Locate the cell with the specified text and output its [X, Y] center coordinate. 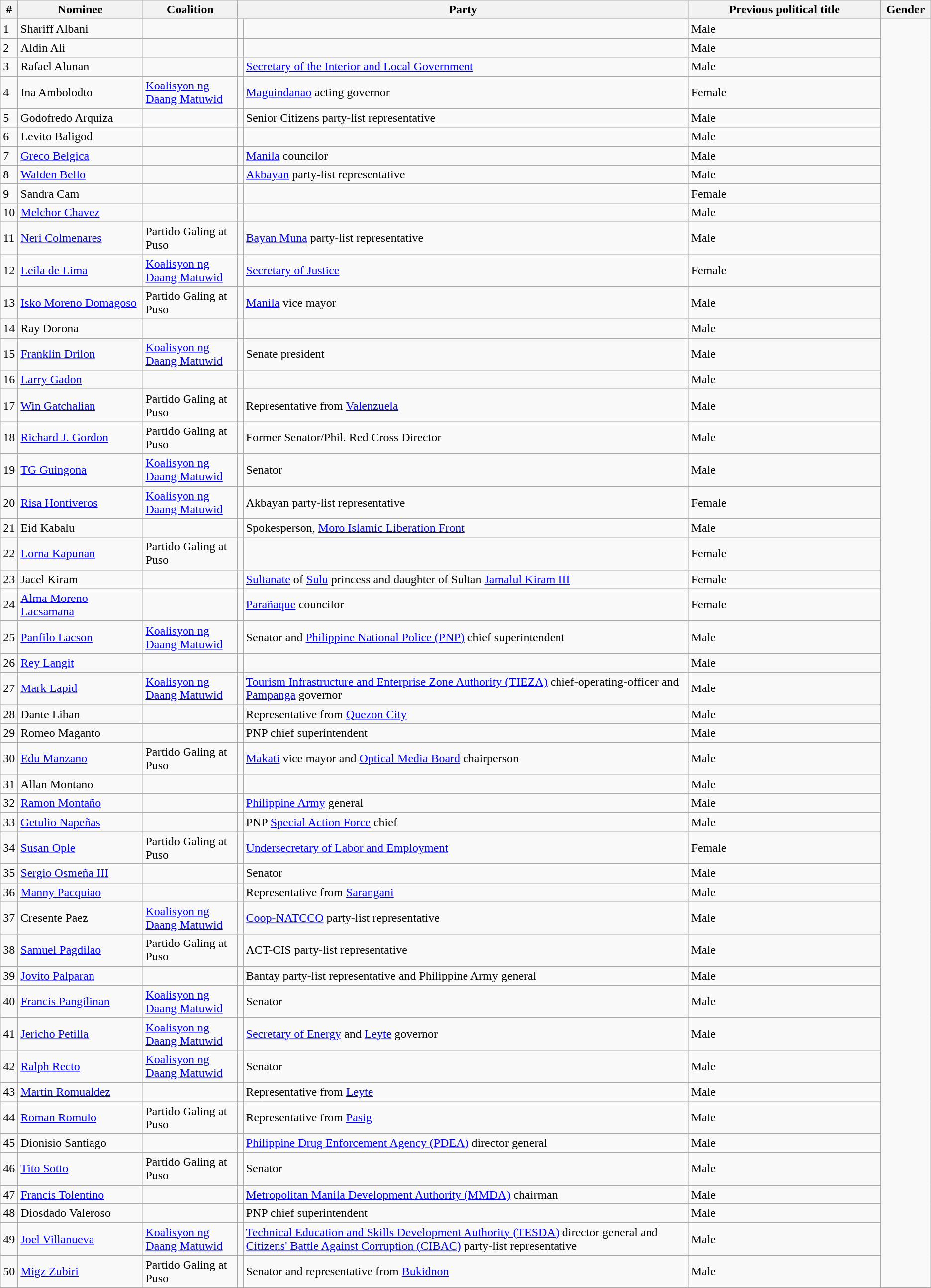
Win Gatchalian [81, 406]
44 [9, 1117]
36 [9, 892]
Greco Belgica [81, 156]
Previous political title [784, 10]
Senior Citizens party-list representative [465, 118]
7 [9, 156]
26 [9, 663]
12 [9, 270]
5 [9, 118]
Cresente Paez [81, 918]
PNP Special Action Force chief [465, 822]
14 [9, 329]
Franklin Drilon [81, 354]
30 [9, 759]
Bayan Muna party-list representative [465, 238]
48 [9, 1213]
9 [9, 193]
Party [463, 10]
ACT-CIS party-list representative [465, 950]
Larry Gadon [81, 380]
Sergio Osmeña III [81, 873]
49 [9, 1239]
10 [9, 212]
Philippine Army general [465, 803]
15 [9, 354]
Ramon Montaño [81, 803]
Maguindanao acting governor [465, 92]
Migz Zubiri [81, 1272]
Manny Pacquiao [81, 892]
# [9, 10]
21 [9, 528]
Representative from Pasig [465, 1117]
Representative from Sarangani [465, 892]
Tito Sotto [81, 1169]
Tourism Infrastructure and Enterprise Zone Authority (TIEZA) chief-operating-officer and Pampanga governor [465, 688]
2 [9, 48]
29 [9, 733]
Romeo Maganto [81, 733]
Secretary of Justice [465, 270]
Metropolitan Manila Development Authority (MMDA) chairman [465, 1195]
22 [9, 554]
Sultanate of Sulu princess and daughter of Sultan Jamalul Kiram III [465, 579]
Allan Montano [81, 784]
Alma Moreno Lacsamana [81, 604]
Former Senator/Phil. Red Cross Director [465, 437]
Susan Ople [81, 848]
Levito Baligod [81, 137]
TG Guingona [81, 470]
Undersecretary of Labor and Employment [465, 848]
Makati vice mayor and Optical Media Board chairperson [465, 759]
42 [9, 1066]
Bantay party-list representative and Philippine Army general [465, 976]
43 [9, 1092]
8 [9, 174]
Ralph Recto [81, 1066]
16 [9, 380]
Rafael Alunan [81, 67]
Mark Lapid [81, 688]
20 [9, 502]
Coop-NATCCO party-list representative [465, 918]
Spokesperson, Moro Islamic Liberation Front [465, 528]
Sandra Cam [81, 193]
Philippine Drug Enforcement Agency (PDEA) director general [465, 1143]
Samuel Pagdilao [81, 950]
Dante Liban [81, 714]
39 [9, 976]
38 [9, 950]
24 [9, 604]
Joel Villanueva [81, 1239]
37 [9, 918]
Melchor Chavez [81, 212]
Martin Romualdez [81, 1092]
45 [9, 1143]
41 [9, 1034]
31 [9, 784]
17 [9, 406]
6 [9, 137]
Aldin Ali [81, 48]
Francis Tolentino [81, 1195]
Leila de Lima [81, 270]
Isko Moreno Domagoso [81, 303]
Ina Ambolodto [81, 92]
Dionisio Santiago [81, 1143]
Rey Langit [81, 663]
Richard J. Gordon [81, 437]
46 [9, 1169]
Senator and Philippine National Police (PNP) chief superintendent [465, 637]
Neri Colmenares [81, 238]
Diosdado Valeroso [81, 1213]
33 [9, 822]
Ray Dorona [81, 329]
Secretary of Energy and Leyte governor [465, 1034]
Representative from Valenzuela [465, 406]
Getulio Napeñas [81, 822]
Shariff Albani [81, 29]
32 [9, 803]
Manila vice mayor [465, 303]
Risa Hontiveros [81, 502]
Walden Bello [81, 174]
11 [9, 238]
18 [9, 437]
3 [9, 67]
Roman Romulo [81, 1117]
Godofredo Arquiza [81, 118]
Eid Kabalu [81, 528]
50 [9, 1272]
27 [9, 688]
28 [9, 714]
Francis Pangilinan [81, 1001]
Parañaque councilor [465, 604]
Jericho Petilla [81, 1034]
1 [9, 29]
19 [9, 470]
Coalition [190, 10]
23 [9, 579]
Representative from Quezon City [465, 714]
Representative from Leyte [465, 1092]
Jovito Palparan [81, 976]
Panfilo Lacson [81, 637]
Senate president [465, 354]
25 [9, 637]
Edu Manzano [81, 759]
Nominee [81, 10]
Jacel Kiram [81, 579]
47 [9, 1195]
35 [9, 873]
34 [9, 848]
13 [9, 303]
4 [9, 92]
Senator and representative from Bukidnon [465, 1272]
Secretary of the Interior and Local Government [465, 67]
Lorna Kapunan [81, 554]
Manila councilor [465, 156]
40 [9, 1001]
Gender [905, 10]
